Provide the (x, y) coordinate of the cell's center where the given text is located.  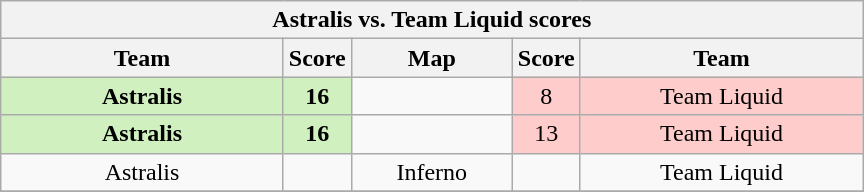
Map (432, 58)
8 (546, 96)
13 (546, 134)
Inferno (432, 172)
Astralis vs. Team Liquid scores (432, 20)
